Scan for the cell matching the given text and deliver its (X, Y) coordinate at center. 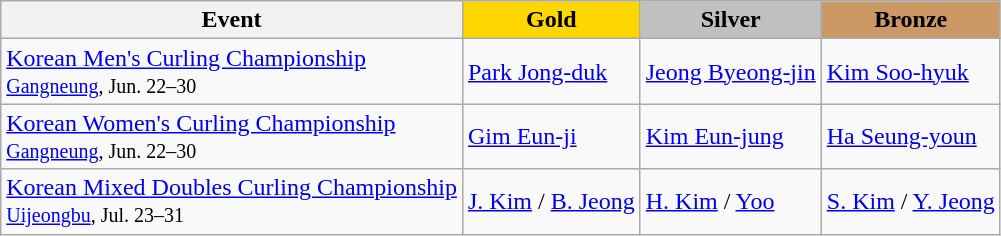
Korean Women's Curling Championship Gangneung, Jun. 22–30 (232, 136)
J. Kim / B. Jeong (551, 202)
Gold (551, 20)
Kim Soo-hyuk (910, 72)
Gim Eun-ji (551, 136)
Park Jong-duk (551, 72)
Jeong Byeong-jin (730, 72)
Ha Seung-youn (910, 136)
S. Kim / Y. Jeong (910, 202)
Kim Eun-jung (730, 136)
Event (232, 20)
Silver (730, 20)
H. Kim / Yoo (730, 202)
Korean Men's Curling Championship Gangneung, Jun. 22–30 (232, 72)
Bronze (910, 20)
Korean Mixed Doubles Curling Championship Uijeongbu, Jul. 23–31 (232, 202)
